From the cell containing the given text, extract its center point as [X, Y] coordinate. 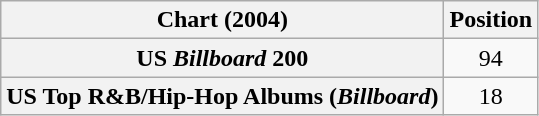
Position [491, 20]
Chart (2004) [222, 20]
US Top R&B/Hip-Hop Albums (Billboard) [222, 96]
US Billboard 200 [222, 58]
94 [491, 58]
18 [491, 96]
